Return the (x, y) coordinate for the center point of the cell that contains the specified text.  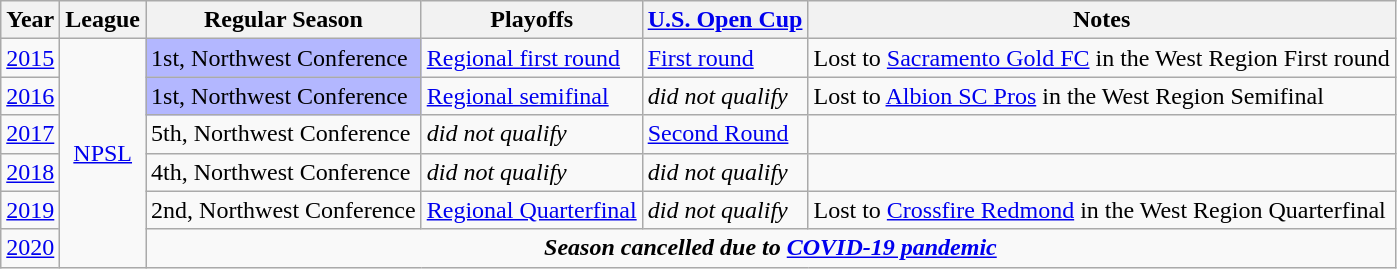
Regular Season (284, 20)
Playoffs (532, 20)
Regional Quarterfinal (532, 210)
2016 (30, 96)
2020 (30, 248)
2018 (30, 172)
Notes (1102, 20)
Lost to Sacramento Gold FC in the West Region First round (1102, 58)
League (103, 20)
2017 (30, 134)
2019 (30, 210)
Year (30, 20)
First round (725, 58)
NPSL (103, 153)
2nd, Northwest Conference (284, 210)
Regional semifinal (532, 96)
U.S. Open Cup (725, 20)
5th, Northwest Conference (284, 134)
4th, Northwest Conference (284, 172)
Lost to Crossfire Redmond in the West Region Quarterfinal (1102, 210)
Lost to Albion SC Pros in the West Region Semifinal (1102, 96)
Second Round (725, 134)
2015 (30, 58)
Season cancelled due to COVID-19 pandemic (771, 248)
Regional first round (532, 58)
